Return the [X, Y] coordinate for the center point of the cell that contains the specified text.  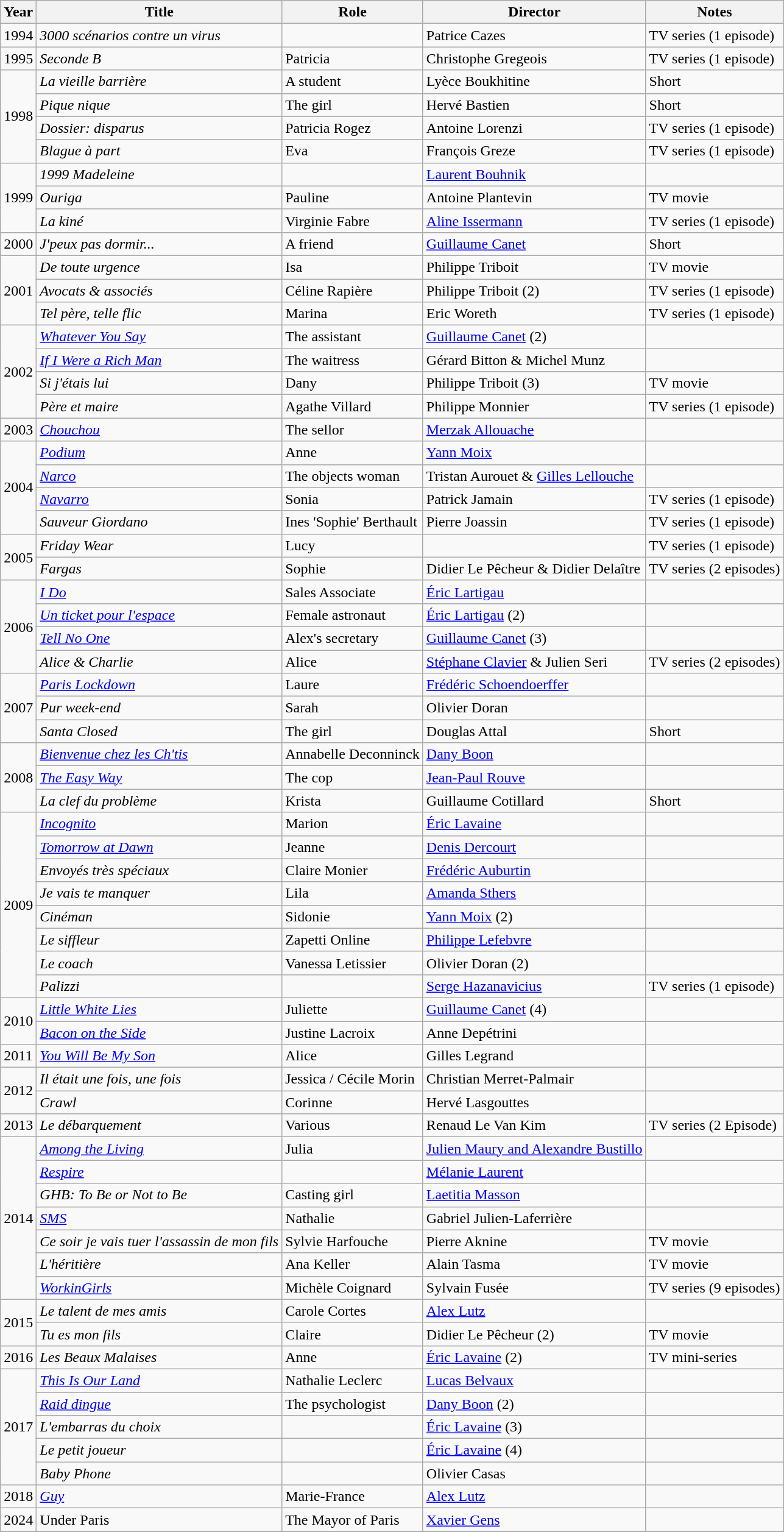
Yann Moix [534, 453]
Christophe Gregeois [534, 59]
Sauveur Giordano [160, 522]
Tristan Aurouet & Gilles Lellouche [534, 476]
2007 [18, 708]
Nathalie Leclerc [353, 1380]
2018 [18, 1497]
Gérard Bitton & Michel Munz [534, 360]
Annabelle Deconninck [353, 754]
Alice & Charlie [160, 661]
Respire [160, 1172]
Bienvenue chez les Ch'tis [160, 754]
Marina [353, 314]
2014 [18, 1218]
Title [160, 12]
Carole Cortes [353, 1311]
Juliette [353, 1009]
La vieille barrière [160, 82]
2011 [18, 1056]
Pierre Joassin [534, 522]
François Greze [534, 151]
Xavier Gens [534, 1520]
Ines 'Sophie' Berthault [353, 522]
The psychologist [353, 1403]
If I Were a Rich Man [160, 360]
Céline Rapière [353, 291]
Alain Tasma [534, 1264]
Les Beaux Malaises [160, 1357]
Éric Lavaine (3) [534, 1427]
A student [353, 82]
2017 [18, 1427]
Guillaume Cotillard [534, 801]
Didier Le Pêcheur & Didier Delaître [534, 569]
Olivier Casas [534, 1473]
The cop [353, 778]
Le débarquement [160, 1126]
Pierre Aknine [534, 1241]
Sonia [353, 499]
Christian Merret-Palmair [534, 1079]
Guillaume Canet [534, 244]
Julien Maury and Alexandre Bustillo [534, 1149]
Envoyés très spéciaux [160, 870]
Philippe Triboit [534, 267]
I Do [160, 592]
Père et maire [160, 406]
1995 [18, 59]
2003 [18, 430]
Various [353, 1126]
Isa [353, 267]
Anne Depétrini [534, 1033]
Agathe Villard [353, 406]
Pauline [353, 197]
Frédéric Auburtin [534, 870]
Lyèce Boukhitine [534, 82]
Tomorrow at Dawn [160, 847]
1999 [18, 197]
Olivier Doran [534, 708]
The objects woman [353, 476]
Éric Lavaine (2) [534, 1357]
Laetitia Masson [534, 1195]
2009 [18, 905]
2013 [18, 1126]
Jessica / Cécile Morin [353, 1079]
Incognito [160, 824]
Guillaume Canet (2) [534, 337]
Sophie [353, 569]
La clef du problème [160, 801]
Alex's secretary [353, 638]
Ana Keller [353, 1264]
Santa Closed [160, 731]
Seconde B [160, 59]
Guillaume Canet (3) [534, 638]
Denis Dercourt [534, 847]
Pur week-end [160, 708]
Jean-Paul Rouve [534, 778]
2006 [18, 626]
The assistant [353, 337]
J'peux pas dormir... [160, 244]
Michèle Coignard [353, 1288]
Lucas Belvaux [534, 1380]
Claire [353, 1334]
Casting girl [353, 1195]
Je vais te manquer [160, 893]
Sylvain Fusée [534, 1288]
Patrice Cazes [534, 35]
Philippe Lefebvre [534, 940]
You Will Be My Son [160, 1056]
Baby Phone [160, 1473]
Philippe Monnier [534, 406]
Dany Boon [534, 754]
Le petit joueur [160, 1450]
Guillaume Canet (4) [534, 1009]
SMS [160, 1218]
Cinéman [160, 917]
Tel père, telle flic [160, 314]
Yann Moix (2) [534, 917]
Hervé Bastien [534, 105]
TV series (2 Episode) [715, 1126]
Patrick Jamain [534, 499]
Antoine Plantevin [534, 197]
Whatever You Say [160, 337]
Role [353, 12]
Laure [353, 685]
Sales Associate [353, 592]
Mélanie Laurent [534, 1172]
Nathalie [353, 1218]
2004 [18, 488]
Vanessa Letissier [353, 963]
3000 scénarios contre un virus [160, 35]
Podium [160, 453]
Friday Wear [160, 545]
Among the Living [160, 1149]
Stéphane Clavier & Julien Seri [534, 661]
1999 Madeleine [160, 174]
De toute urgence [160, 267]
Patricia [353, 59]
Director [534, 12]
Eva [353, 151]
Laurent Bouhnik [534, 174]
Un ticket pour l'espace [160, 615]
1994 [18, 35]
WorkinGirls [160, 1288]
2015 [18, 1322]
Éric Lavaine [534, 824]
Le siffleur [160, 940]
2010 [18, 1021]
Corinne [353, 1102]
Marie-France [353, 1497]
TV series (9 episodes) [715, 1288]
Si j'étais lui [160, 383]
Olivier Doran (2) [534, 963]
Hervé Lasgouttes [534, 1102]
Éric Lartigau [534, 592]
Guy [160, 1497]
Douglas Attal [534, 731]
Fargas [160, 569]
Dany Boon (2) [534, 1403]
Patricia Rogez [353, 128]
Sylvie Harfouche [353, 1241]
Marion [353, 824]
The sellor [353, 430]
A friend [353, 244]
Justine Lacroix [353, 1033]
Didier Le Pêcheur (2) [534, 1334]
Gilles Legrand [534, 1056]
Éric Lavaine (4) [534, 1450]
Bacon on the Side [160, 1033]
Blague à part [160, 151]
Ce soir je vais tuer l'assassin de mon fils [160, 1241]
L'embarras du choix [160, 1427]
1998 [18, 116]
Avocats & associés [160, 291]
GHB: To Be or Not to Be [160, 1195]
Year [18, 12]
Jeanne [353, 847]
Under Paris [160, 1520]
Tell No One [160, 638]
Le talent de mes amis [160, 1311]
The waitress [353, 360]
Virginie Fabre [353, 221]
Gabriel Julien-Laferrière [534, 1218]
Ouriga [160, 197]
Julia [353, 1149]
2024 [18, 1520]
2000 [18, 244]
Antoine Lorenzi [534, 128]
Female astronaut [353, 615]
Serge Hazanavicius [534, 986]
This Is Our Land [160, 1380]
Lila [353, 893]
Zapetti Online [353, 940]
Merzak Allouache [534, 430]
Little White Lies [160, 1009]
Sidonie [353, 917]
Navarro [160, 499]
TV mini-series [715, 1357]
Aline Issermann [534, 221]
Crawl [160, 1102]
Sarah [353, 708]
Renaud Le Van Kim [534, 1126]
La kiné [160, 221]
Tu es mon fils [160, 1334]
The Mayor of Paris [353, 1520]
Dossier: disparus [160, 128]
2012 [18, 1091]
Raid dingue [160, 1403]
Paris Lockdown [160, 685]
Krista [353, 801]
Notes [715, 12]
Frédéric Schoendoerffer [534, 685]
Claire Monier [353, 870]
Il était une fois, une fois [160, 1079]
2001 [18, 290]
Palizzi [160, 986]
Eric Woreth [534, 314]
Lucy [353, 545]
Le coach [160, 963]
Philippe Triboit (2) [534, 291]
2002 [18, 372]
Philippe Triboit (3) [534, 383]
Amanda Sthers [534, 893]
2008 [18, 778]
2005 [18, 557]
The Easy Way [160, 778]
Dany [353, 383]
Pique nique [160, 105]
2016 [18, 1357]
Chouchou [160, 430]
Narco [160, 476]
L'héritière [160, 1264]
Éric Lartigau (2) [534, 615]
